Find where the given text appears and provide that cell's center as (x, y) coordinate. 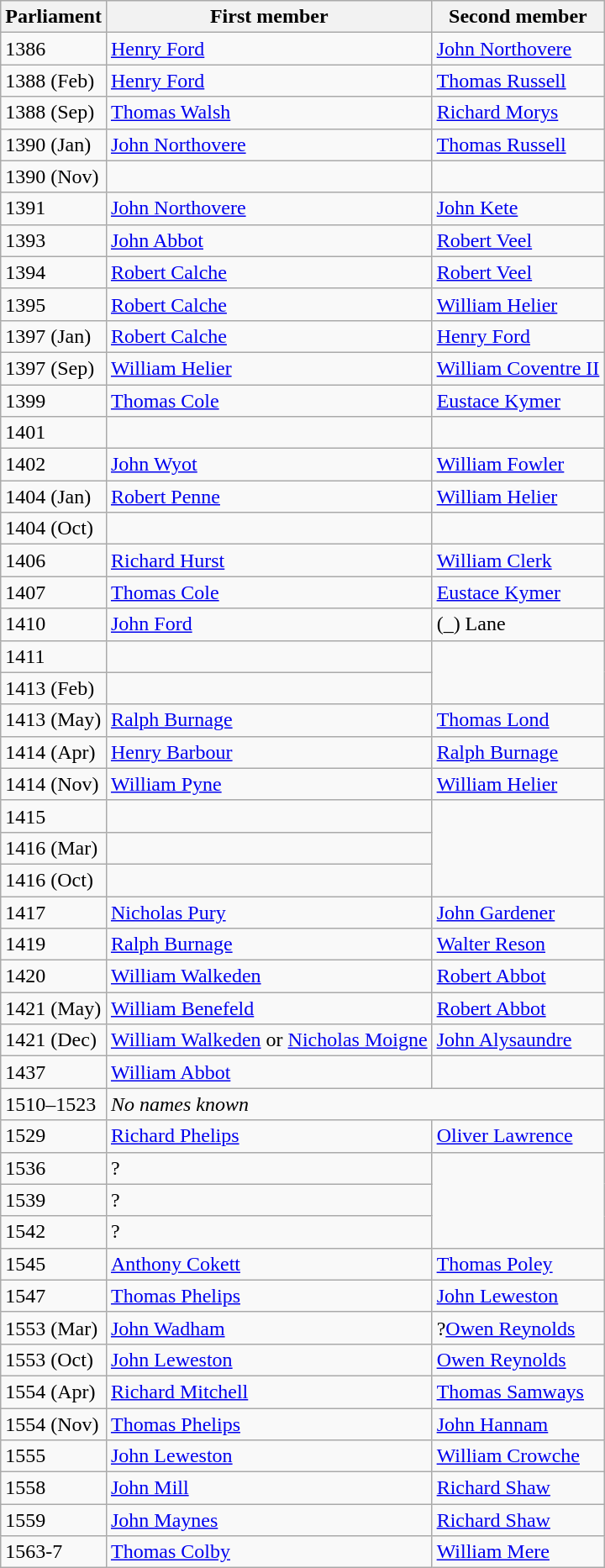
William Mere (518, 1552)
John Maynes (269, 1520)
1386 (54, 49)
Richard Mitchell (269, 1392)
Walter Reson (518, 944)
1406 (54, 560)
1542 (54, 1232)
1563-7 (54, 1552)
1394 (54, 272)
1391 (54, 208)
1397 (Sep) (54, 368)
1402 (54, 465)
Oliver Lawrence (518, 1136)
William Abbot (269, 1072)
1417 (54, 912)
Richard Hurst (269, 560)
1510–1523 (54, 1104)
Parliament (54, 17)
Nicholas Pury (269, 912)
1419 (54, 944)
John Ford (269, 624)
Richard Morys (518, 113)
1555 (54, 1456)
1390 (Nov) (54, 176)
1547 (54, 1296)
1421 (May) (54, 1008)
William Clerk (518, 560)
1558 (54, 1488)
1388 (Feb) (54, 81)
(_) Lane (518, 624)
Robert Penne (269, 497)
William Pyne (269, 784)
No names known (355, 1104)
Thomas Walsh (269, 113)
1395 (54, 304)
William Crowche (518, 1456)
1559 (54, 1520)
John Mill (269, 1488)
?Owen Reynolds (518, 1328)
1554 (Nov) (54, 1424)
Anthony Cokett (269, 1264)
1401 (54, 433)
John Hannam (518, 1424)
1421 (Dec) (54, 1040)
1545 (54, 1264)
1413 (May) (54, 720)
First member (269, 17)
Thomas Lond (518, 720)
William Coventre II (518, 368)
1437 (54, 1072)
1404 (Jan) (54, 497)
John Gardener (518, 912)
Thomas Colby (269, 1552)
1536 (54, 1168)
1553 (Mar) (54, 1328)
1414 (Apr) (54, 752)
1411 (54, 656)
1539 (54, 1200)
William Benefeld (269, 1008)
John Abbot (269, 240)
1397 (Jan) (54, 336)
1554 (Apr) (54, 1392)
1407 (54, 592)
1404 (Oct) (54, 529)
1399 (54, 401)
John Wyot (269, 465)
1416 (Mar) (54, 848)
1388 (Sep) (54, 113)
John Wadham (269, 1328)
1416 (Oct) (54, 880)
1420 (54, 976)
William Walkeden (269, 976)
Owen Reynolds (518, 1360)
Henry Barbour (269, 752)
1414 (Nov) (54, 784)
1553 (Oct) (54, 1360)
1413 (Feb) (54, 688)
Thomas Poley (518, 1264)
1390 (Jan) (54, 145)
1410 (54, 624)
John Alysaundre (518, 1040)
William Fowler (518, 465)
1529 (54, 1136)
John Kete (518, 208)
Thomas Samways (518, 1392)
William Walkeden or Nicholas Moigne (269, 1040)
1393 (54, 240)
1415 (54, 816)
Second member (518, 17)
Richard Phelips (269, 1136)
